Provide the [x, y] coordinate of the cell's center where the given text is located.  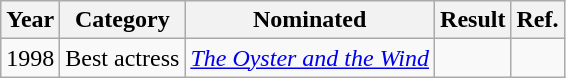
The Oyster and the Wind [310, 58]
Ref. [538, 20]
Category [122, 20]
1998 [30, 58]
Result [473, 20]
Nominated [310, 20]
Year [30, 20]
Best actress [122, 58]
